Pinpoint the cell where the given text exists, returning its (X, Y) midpoint coordinate. 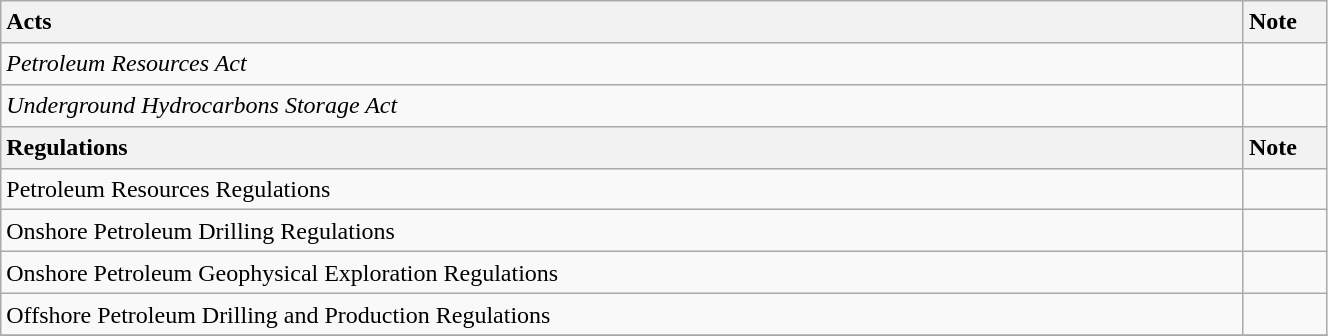
Petroleum Resources Regulations (622, 189)
Onshore Petroleum Geophysical Exploration Regulations (622, 273)
Regulations (622, 147)
Underground Hydrocarbons Storage Act (622, 105)
Acts (622, 22)
Onshore Petroleum Drilling Regulations (622, 231)
Petroleum Resources Act (622, 64)
Offshore Petroleum Drilling and Production Regulations (622, 314)
